Search for the cell housing the specified text and yield its [x, y] center coordinate. 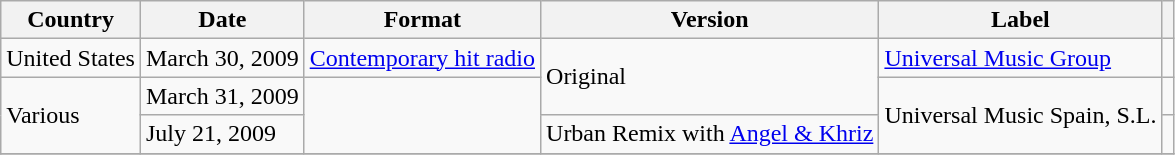
Country [71, 20]
Urban Remix with Angel & Khriz [710, 134]
Universal Music Spain, S.L. [1020, 115]
Original [710, 77]
July 21, 2009 [222, 134]
Universal Music Group [1020, 58]
Version [710, 20]
Format [422, 20]
Date [222, 20]
Label [1020, 20]
March 31, 2009 [222, 96]
United States [71, 58]
Various [71, 115]
Contemporary hit radio [422, 58]
March 30, 2009 [222, 58]
